Capture the cell that displays the provided text and extract its [x, y] central coordinate. 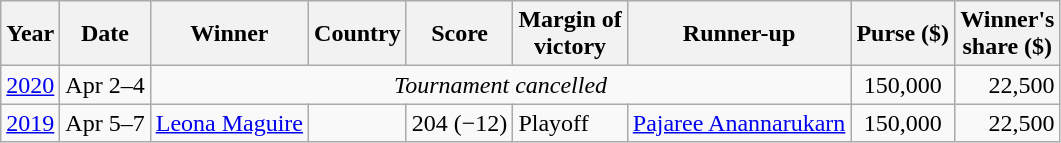
204 (−12) [460, 123]
Purse ($) [903, 34]
Score [460, 34]
Winner'sshare ($) [1008, 34]
Tournament cancelled [500, 85]
Pajaree Anannarukarn [739, 123]
Margin ofvictory [570, 34]
Country [358, 34]
2020 [30, 85]
Apr 2–4 [105, 85]
Apr 5–7 [105, 123]
Leona Maguire [229, 123]
Runner-up [739, 34]
Winner [229, 34]
2019 [30, 123]
Year [30, 34]
Playoff [570, 123]
Date [105, 34]
